Provide the (x, y) coordinate of the cell's center where the given text is located.  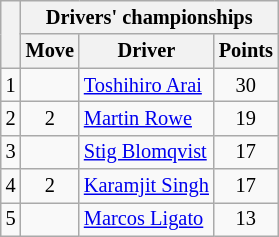
Martin Rowe (146, 118)
30 (246, 85)
3 (11, 152)
19 (246, 118)
4 (11, 186)
Toshihiro Arai (146, 85)
Marcos Ligato (146, 219)
13 (246, 219)
Points (246, 51)
Drivers' championships (150, 17)
Karamjit Singh (146, 186)
Driver (146, 51)
Stig Blomqvist (146, 152)
1 (11, 85)
5 (11, 219)
Move (50, 51)
